Scan for the cell matching the given text and deliver its (x, y) coordinate at center. 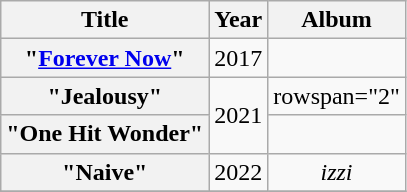
"Forever Now" (105, 58)
rowspan="2" (337, 96)
Title (105, 20)
Year (238, 20)
"Naive" (105, 172)
"Jealousy" (105, 96)
Album (337, 20)
izzi (337, 172)
2022 (238, 172)
"One Hit Wonder" (105, 134)
2017 (238, 58)
2021 (238, 115)
